Determine the (X, Y) coordinate at the center of the cell enclosing the given text.  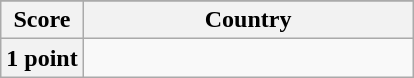
Country (248, 20)
1 point (42, 58)
Score (42, 20)
